Extract the [x, y] coordinate from the center of the cell holding the provided text.  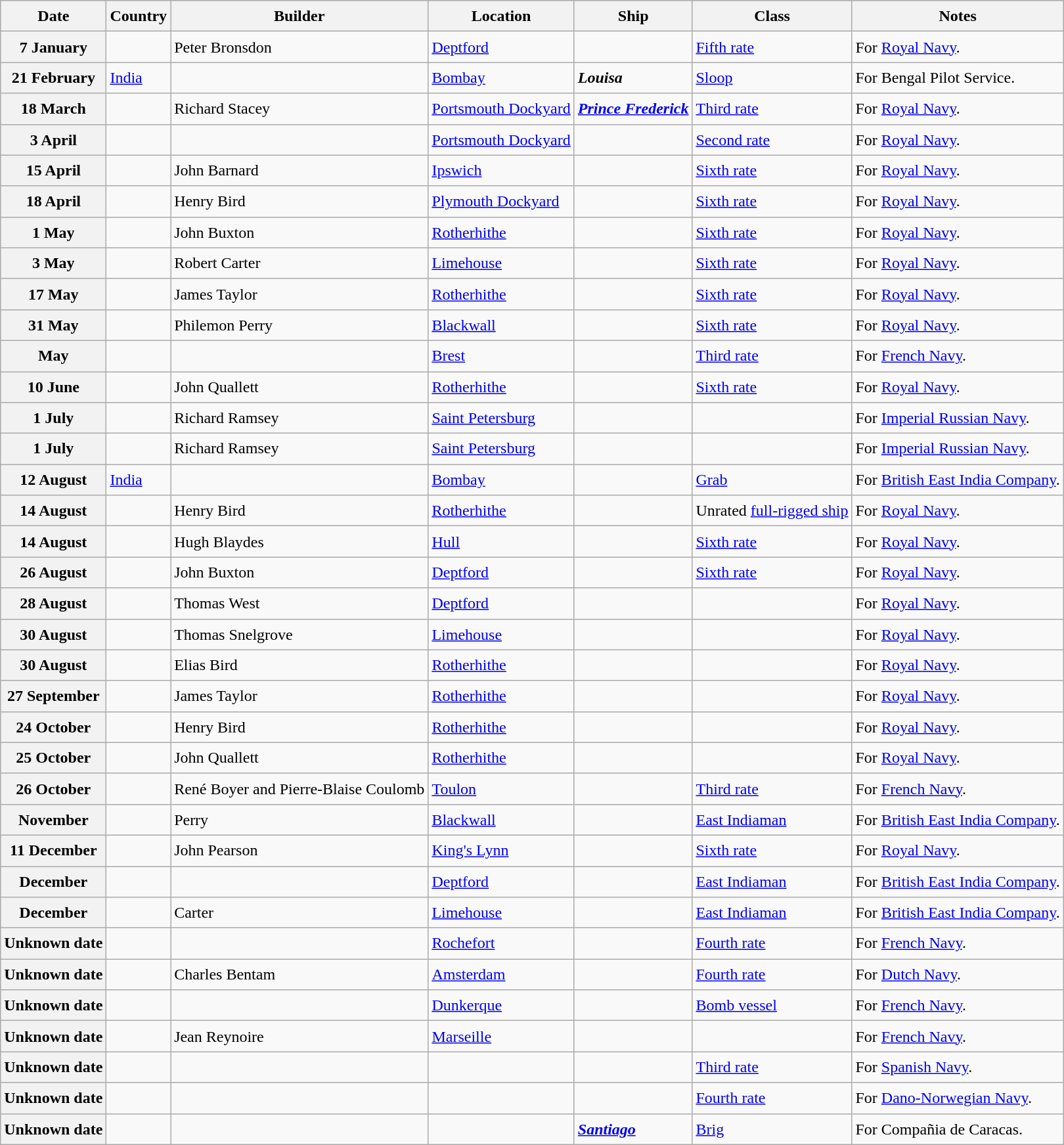
For Bengal Pilot Service. [958, 78]
Jean Reynoire [299, 1037]
John Pearson [299, 850]
Class [772, 16]
Philemon Perry [299, 325]
René Boyer and Pierre-Blaise Coulomb [299, 788]
Plymouth Dockyard [501, 201]
Sloop [772, 78]
17 May [54, 294]
Unrated full-rigged ship [772, 511]
21 February [54, 78]
Toulon [501, 788]
Charles Bentam [299, 975]
12 August [54, 480]
King's Lynn [501, 850]
Hugh Blaydes [299, 541]
For Compañia de Caracas. [958, 1129]
10 June [54, 388]
Second rate [772, 139]
7 January [54, 47]
Date [54, 16]
1 May [54, 233]
Brig [772, 1129]
3 May [54, 263]
28 August [54, 603]
Louisa [633, 78]
Santiago [633, 1129]
Robert Carter [299, 263]
Carter [299, 913]
27 September [54, 696]
Peter Bronsdon [299, 47]
Builder [299, 16]
Elias Bird [299, 665]
18 March [54, 109]
Bomb vessel [772, 1005]
15 April [54, 171]
For Dano-Norwegian Navy. [958, 1098]
May [54, 356]
Perry [299, 820]
Prince Frederick [633, 109]
Marseille [501, 1037]
18 April [54, 201]
25 October [54, 758]
For Dutch Navy. [958, 975]
Richard Stacey [299, 109]
26 October [54, 788]
Country [139, 16]
Location [501, 16]
24 October [54, 727]
John Barnard [299, 171]
3 April [54, 139]
For Spanish Navy. [958, 1067]
Thomas Snelgrove [299, 635]
Thomas West [299, 603]
Grab [772, 480]
Rochefort [501, 943]
Fifth rate [772, 47]
Brest [501, 356]
Ipswich [501, 171]
Hull [501, 541]
Notes [958, 16]
11 December [54, 850]
31 May [54, 325]
Ship [633, 16]
November [54, 820]
Dunkerque [501, 1005]
26 August [54, 573]
Amsterdam [501, 975]
